Scan for the cell matching the given text and deliver its (x, y) coordinate at center. 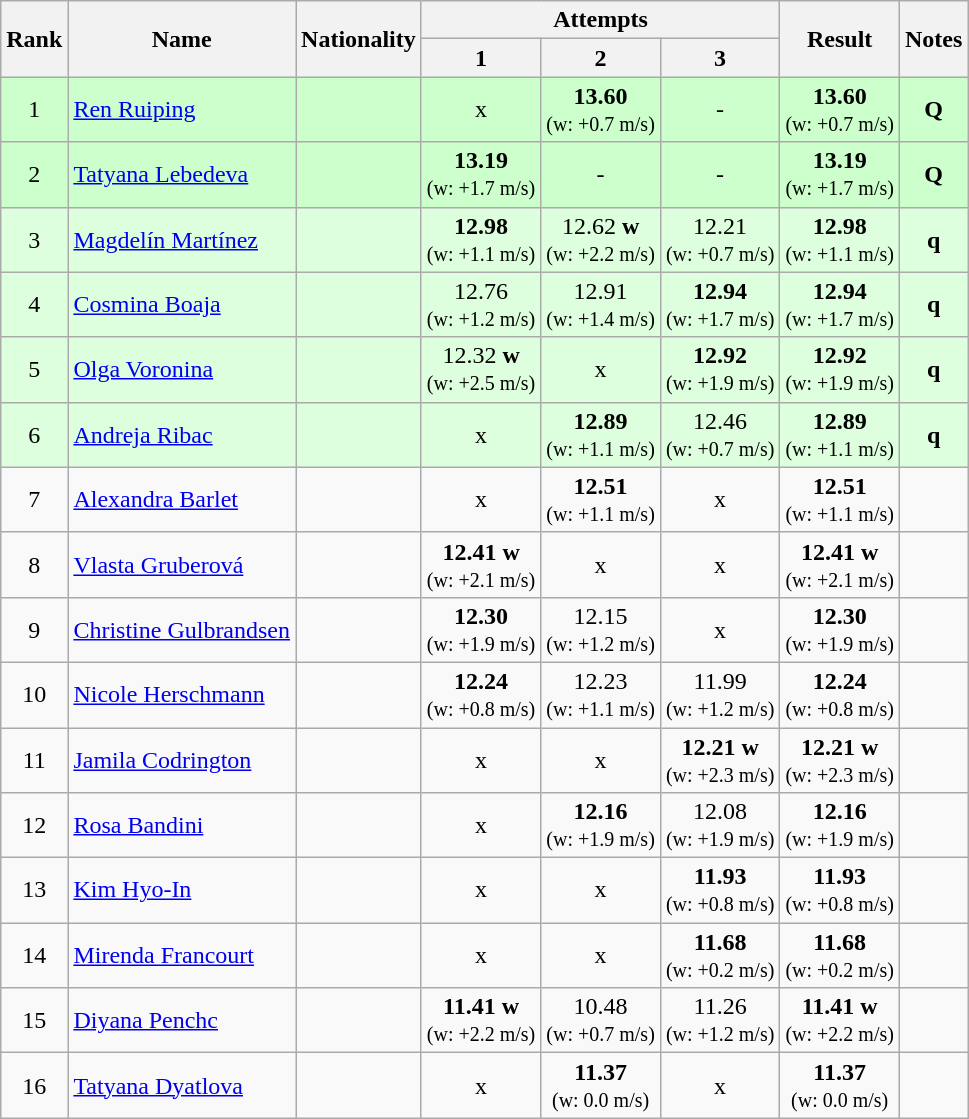
12.94(w: +1.7 m/s) (720, 304)
12.62 w (w: +2.2 m/s) (601, 240)
12.30(w: +1.9 m/s) (481, 630)
12.89(w: +1.1 m/s) (601, 434)
Jamila Codrington (182, 760)
Magdelín Martínez (182, 240)
12.92 (w: +1.9 m/s) (840, 370)
Result (840, 39)
11.93 (w: +0.8 m/s) (840, 890)
12.51(w: +1.1 m/s) (601, 500)
12.16 (w: +1.9 m/s) (840, 826)
8 (34, 564)
11.37(w: 0.0 m/s) (601, 1086)
12.08(w: +1.9 m/s) (720, 826)
12.51 (w: +1.1 m/s) (840, 500)
12.89 (w: +1.1 m/s) (840, 434)
15 (34, 1020)
Diyana Penchc (182, 1020)
11.99(w: +1.2 m/s) (720, 694)
Tatyana Lebedeva (182, 174)
12.92(w: +1.9 m/s) (720, 370)
9 (34, 630)
Mirenda Francourt (182, 956)
12.24 (w: +0.8 m/s) (840, 694)
6 (34, 434)
5 (34, 370)
Attempts (600, 20)
13.60(w: +0.7 m/s) (601, 110)
Notes (933, 39)
10 (34, 694)
11.37 (w: 0.0 m/s) (840, 1086)
Andreja Ribac (182, 434)
4 (34, 304)
12.46(w: +0.7 m/s) (720, 434)
11.68 (w: +0.2 m/s) (840, 956)
Tatyana Dyatlova (182, 1086)
10.48(w: +0.7 m/s) (601, 1020)
Olga Voronina (182, 370)
Rank (34, 39)
12.16(w: +1.9 m/s) (601, 826)
16 (34, 1086)
11.93(w: +0.8 m/s) (720, 890)
Kim Hyo-In (182, 890)
Vlasta Gruberová (182, 564)
12.76(w: +1.2 m/s) (481, 304)
Ren Ruiping (182, 110)
12.21(w: +0.7 m/s) (720, 240)
11 (34, 760)
7 (34, 500)
12.24(w: +0.8 m/s) (481, 694)
12.32 w (w: +2.5 m/s) (481, 370)
14 (34, 956)
12.98 (w: +1.1 m/s) (840, 240)
Nationality (359, 39)
12.91(w: +1.4 m/s) (601, 304)
12.94 (w: +1.7 m/s) (840, 304)
13 (34, 890)
12.23(w: +1.1 m/s) (601, 694)
Christine Gulbrandsen (182, 630)
12 (34, 826)
13.19(w: +1.7 m/s) (481, 174)
13.19 (w: +1.7 m/s) (840, 174)
11.68(w: +0.2 m/s) (720, 956)
12.98(w: +1.1 m/s) (481, 240)
Cosmina Boaja (182, 304)
13.60 (w: +0.7 m/s) (840, 110)
Name (182, 39)
11.26(w: +1.2 m/s) (720, 1020)
Nicole Herschmann (182, 694)
12.30 (w: +1.9 m/s) (840, 630)
Rosa Bandini (182, 826)
12.15(w: +1.2 m/s) (601, 630)
Alexandra Barlet (182, 500)
